For the text-containing cell, return its midpoint in [x, y] coordinate format. 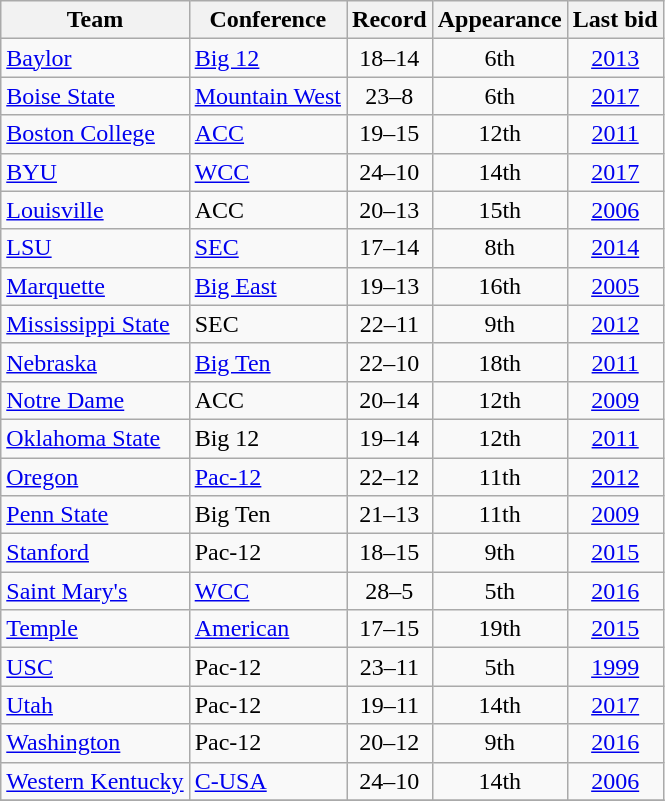
2014 [615, 248]
American [268, 629]
Boise State [95, 96]
Marquette [95, 286]
Penn State [95, 515]
17–14 [390, 248]
LSU [95, 248]
USC [95, 667]
8th [500, 248]
Oregon [95, 477]
BYU [95, 172]
19–14 [390, 438]
Mississippi State [95, 324]
Saint Mary's [95, 591]
23–8 [390, 96]
Appearance [500, 20]
15th [500, 210]
2005 [615, 286]
19–11 [390, 705]
22–11 [390, 324]
17–15 [390, 629]
Washington [95, 743]
21–13 [390, 515]
20–13 [390, 210]
Mountain West [268, 96]
Temple [95, 629]
19–13 [390, 286]
20–12 [390, 743]
16th [500, 286]
2013 [615, 58]
19–15 [390, 134]
22–10 [390, 362]
Record [390, 20]
18th [500, 362]
Oklahoma State [95, 438]
22–12 [390, 477]
Team [95, 20]
18–14 [390, 58]
18–15 [390, 553]
C-USA [268, 781]
Stanford [95, 553]
1999 [615, 667]
28–5 [390, 591]
Louisville [95, 210]
Last bid [615, 20]
Western Kentucky [95, 781]
Boston College [95, 134]
Notre Dame [95, 400]
Baylor [95, 58]
23–11 [390, 667]
Big East [268, 286]
20–14 [390, 400]
Utah [95, 705]
19th [500, 629]
Conference [268, 20]
Nebraska [95, 362]
